Provide the [X, Y] coordinate of the cell's center where the given text is located.  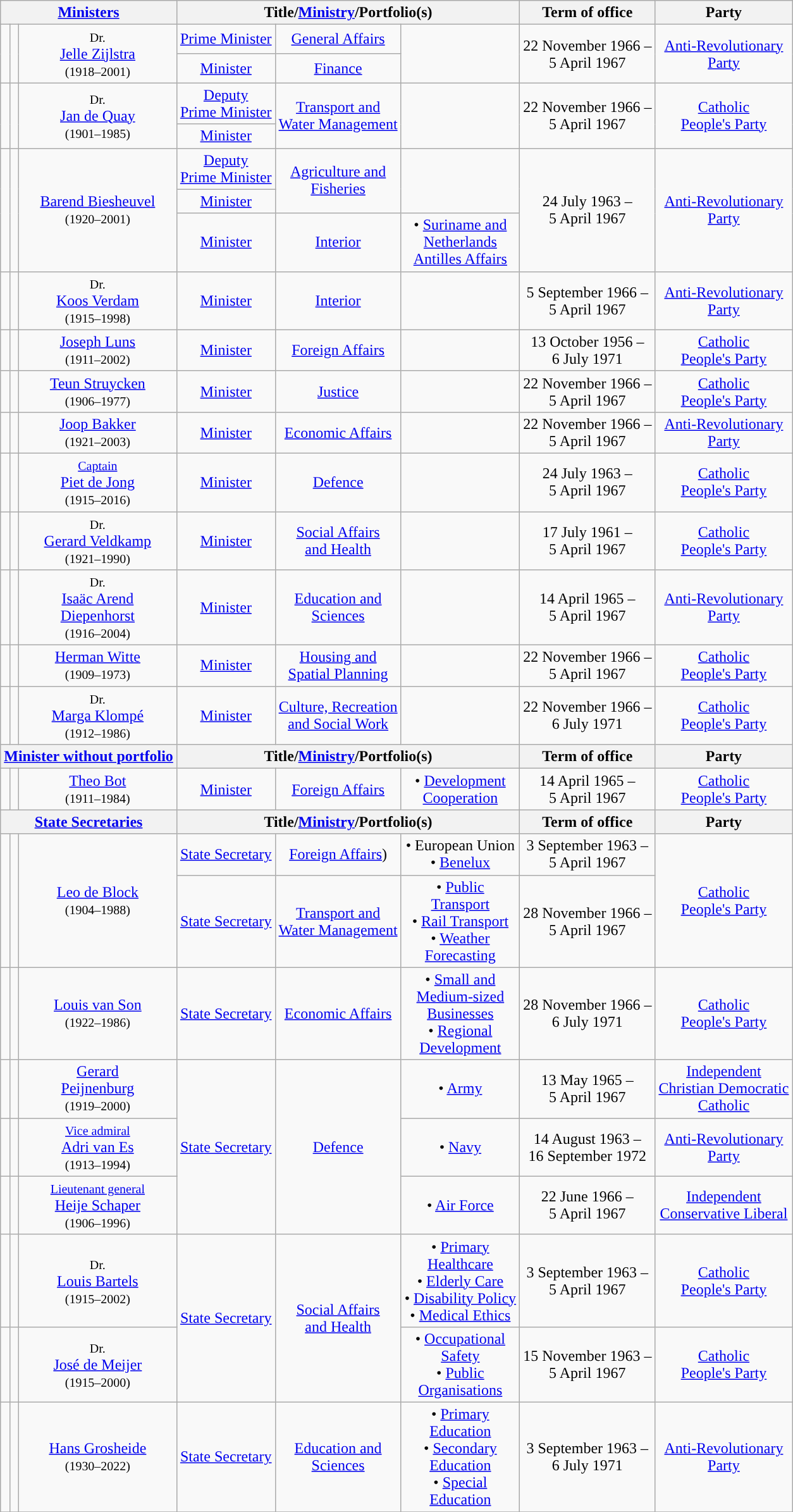
3 September 1963 – 6 July 1971 [587, 1456]
Dr. Louis Bartels (1915–2002) [97, 1280]
Justice [338, 391]
• Air Force [460, 1205]
• Primary Education • Secondary Education • Special Education [460, 1456]
Captain Piet de Jong (1915–2016) [97, 482]
Herman Witte (1909–1973) [97, 666]
Foreign Affairs) [338, 854]
13 May 1965 – 5 April 1967 [587, 1089]
Leo de Block (1904–1988) [97, 901]
Hans Grosheide (1930–2022) [97, 1456]
Minister without portfolio [89, 757]
Lieutenant general Heije Schaper (1906–1996) [97, 1205]
• Public Transport • Rail Transport • Weather Forecasting [460, 921]
• Navy [460, 1147]
Dr. Gerard Veldkamp (1921–1990) [97, 540]
22 June 1966 – 5 April 1967 [587, 1205]
State Secretaries [89, 822]
Vice admiral Adri van Es (1913–1994) [97, 1147]
Dr. José de Meijer (1915–2000) [97, 1364]
General Affairs [338, 39]
Joseph Luns (1911–2002) [97, 350]
Dr. Koos Verdam (1915–1998) [97, 301]
• Development Cooperation [460, 790]
Independent Christian Democratic Catholic [723, 1089]
Dr. Isaäc Arend Diepenhorst (1916–2004) [97, 607]
Barend Biesheuvel (1920–2001) [97, 210]
• Occupational Safety • Public Organisations [460, 1364]
Dr. Jan de Quay (1901–1985) [97, 115]
• Suriname and Netherlands Antilles Affairs [460, 242]
15 November 1963 – 5 April 1967 [587, 1364]
17 July 1961 – 5 April 1967 [587, 540]
Dr. Marga Klompé (1912–1986) [97, 716]
Dr. Jelle Zijlstra (1918–2001) [97, 54]
• Primary Healthcare • Elderly Care • Disability Policy • Medical Ethics [460, 1280]
• Small and Medium-sized Businesses • Regional Development [460, 1013]
22 November 1966 – 6 July 1971 [587, 716]
Teun Struycken (1906–1977) [97, 391]
Prime Minister [226, 39]
Housing and Spatial Planning [338, 666]
14 August 1963 – 16 September 1972 [587, 1147]
Louis van Son (1922–1986) [97, 1013]
28 November 1966 – 5 April 1967 [587, 921]
Culture, Recreation and Social Work [338, 716]
Joop Bakker (1921–2003) [97, 433]
• Army [460, 1089]
Finance [338, 68]
28 November 1966 – 6 July 1971 [587, 1013]
5 September 1966 – 5 April 1967 [587, 301]
Ministers [89, 13]
13 October 1956 – 6 July 1971 [587, 350]
• European Union • Benelux [460, 854]
Gerard Peijnenburg (1919–2000) [97, 1089]
Independent Conservative Liberal [723, 1205]
Theo Bot (1911–1984) [97, 790]
Agriculture and Fisheries [338, 181]
